Determine the [X, Y] coordinate at the center of the cell enclosing the given text.  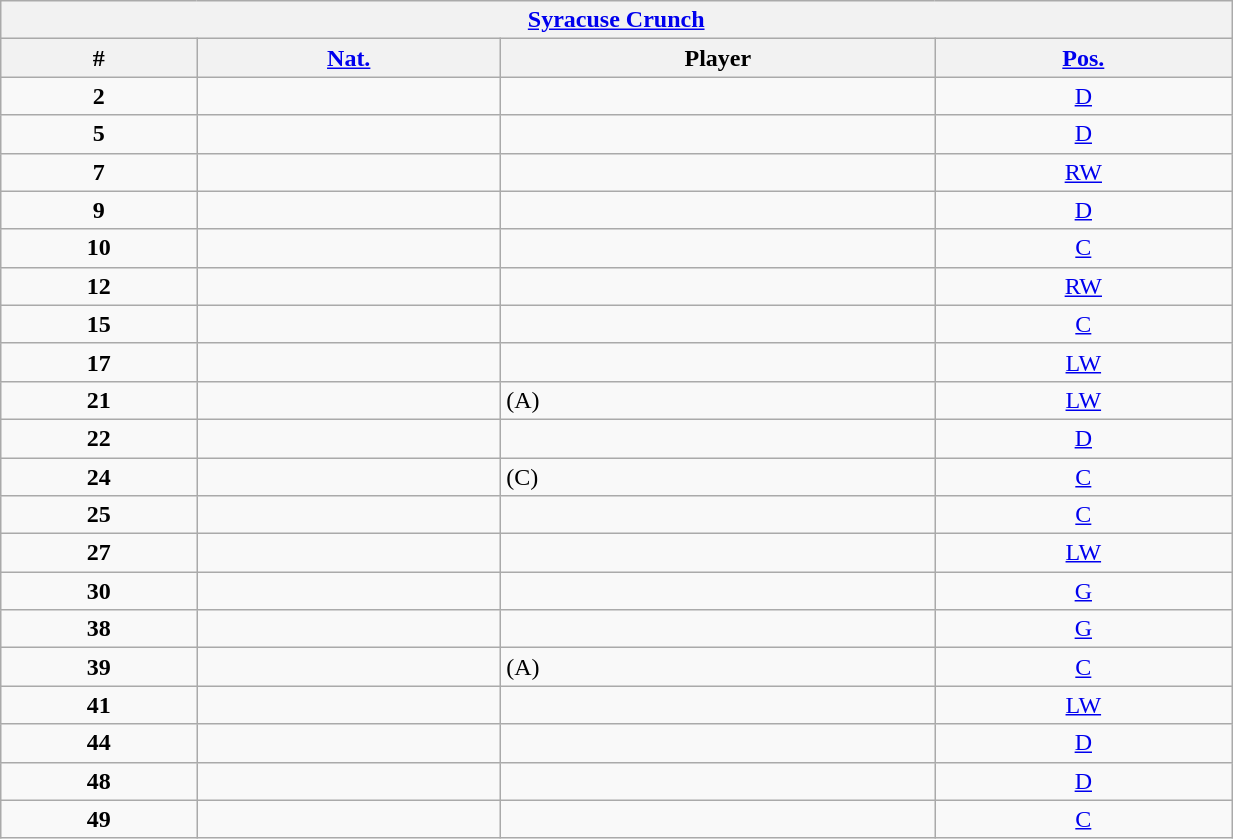
38 [99, 629]
27 [99, 553]
41 [99, 705]
39 [99, 667]
17 [99, 362]
Nat. [349, 58]
44 [99, 743]
12 [99, 286]
2 [99, 96]
Syracuse Crunch [616, 20]
# [99, 58]
24 [99, 477]
7 [99, 172]
30 [99, 591]
48 [99, 781]
Pos. [1084, 58]
22 [99, 438]
49 [99, 819]
(C) [718, 477]
15 [99, 324]
25 [99, 515]
10 [99, 248]
5 [99, 134]
9 [99, 210]
21 [99, 400]
Player [718, 58]
